Identify which cell holds the provided text, then report its (X, Y) central coordinate. 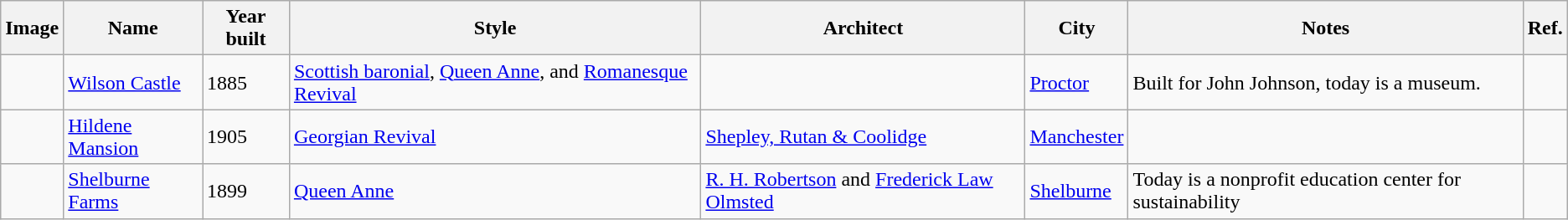
Name (133, 28)
1905 (246, 137)
Year built (246, 28)
1885 (246, 82)
Today is a nonprofit education center for sustainability (1325, 191)
Notes (1325, 28)
Ref. (1545, 28)
City (1077, 28)
Wilson Castle (133, 82)
Style (494, 28)
Georgian Revival (494, 137)
Shelburne Farms (133, 191)
Proctor (1077, 82)
Queen Anne (494, 191)
R. H. Robertson and Frederick Law Olmsted (863, 191)
Built for John Johnson, today is a museum. (1325, 82)
Hildene Mansion (133, 137)
Architect (863, 28)
Image (32, 28)
Shepley, Rutan & Coolidge (863, 137)
1899 (246, 191)
Scottish baronial, Queen Anne, and Romanesque Revival (494, 82)
Shelburne (1077, 191)
Manchester (1077, 137)
